Extract the [X, Y] coordinate from the center of the cell holding the provided text.  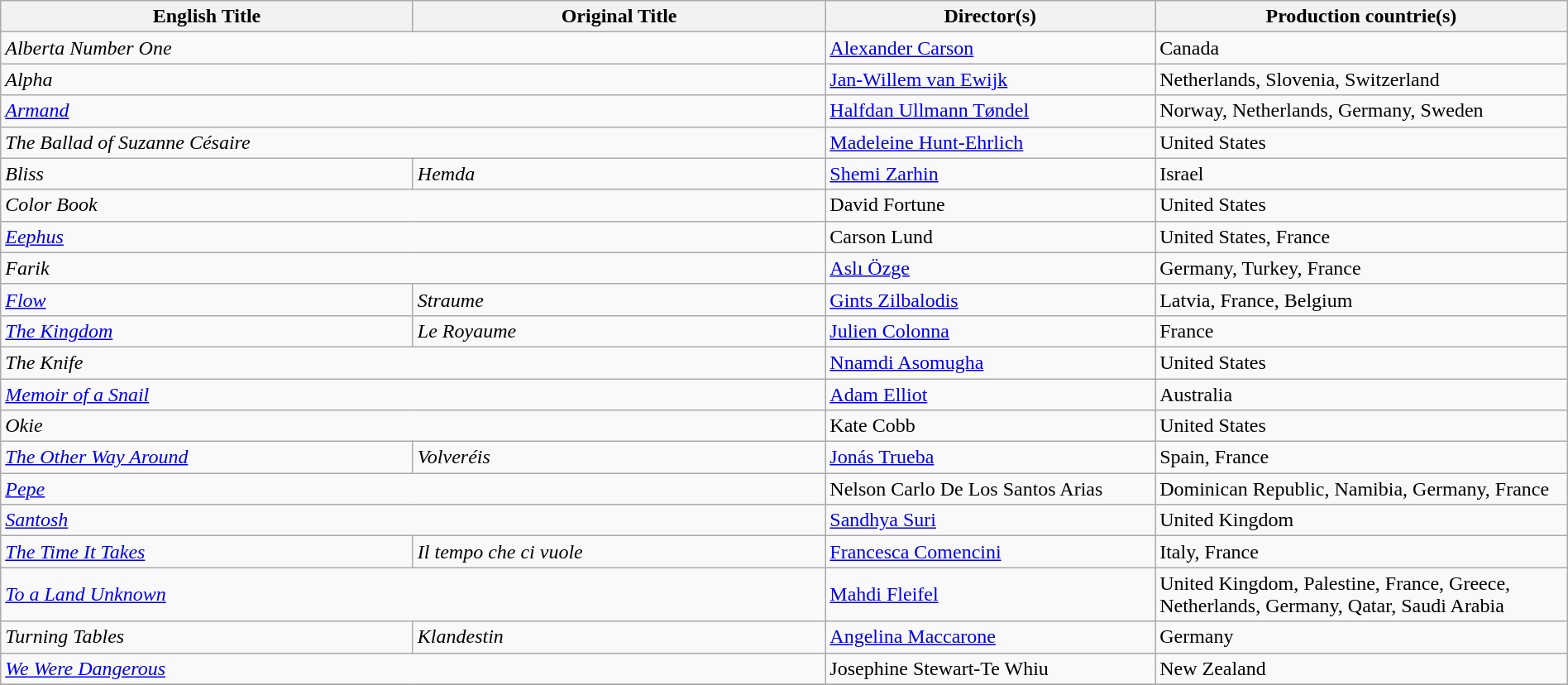
Alpha [414, 79]
David Fortune [991, 205]
Dominican Republic, Namibia, Germany, France [1361, 489]
Aslı Özge [991, 268]
Angelina Maccarone [991, 637]
Il tempo che ci vuole [619, 552]
Germany, Turkey, France [1361, 268]
Shemi Zarhin [991, 174]
Hemda [619, 174]
Halfdan Ullmann Tøndel [991, 111]
Sandhya Suri [991, 520]
Kate Cobb [991, 426]
Canada [1361, 48]
The Kingdom [207, 331]
Director(s) [991, 17]
United States, France [1361, 237]
Alberta Number One [414, 48]
United Kingdom [1361, 520]
Adam Elliot [991, 395]
Klandestin [619, 637]
Jonás Trueba [991, 457]
Carson Lund [991, 237]
The Knife [414, 362]
France [1361, 331]
Farik [414, 268]
English Title [207, 17]
Le Royaume [619, 331]
Flow [207, 299]
The Time It Takes [207, 552]
Germany [1361, 637]
Israel [1361, 174]
Alexander Carson [991, 48]
Color Book [414, 205]
Latvia, France, Belgium [1361, 299]
Jan-Willem van Ewijk [991, 79]
Armand [414, 111]
To a Land Unknown [414, 594]
Madeleine Hunt-Ehrlich [991, 142]
Nelson Carlo De Los Santos Arias [991, 489]
Gints Zilbalodis [991, 299]
Straume [619, 299]
Spain, France [1361, 457]
Original Title [619, 17]
Netherlands, Slovenia, Switzerland [1361, 79]
We Were Dangerous [414, 668]
Francesca Comencini [991, 552]
Australia [1361, 395]
Bliss [207, 174]
Josephine Stewart-Te Whiu [991, 668]
Okie [414, 426]
Nnamdi Asomugha [991, 362]
Italy, France [1361, 552]
The Ballad of Suzanne Césaire [414, 142]
Mahdi Fleifel [991, 594]
The Other Way Around [207, 457]
Production countrie(s) [1361, 17]
Memoir of a Snail [414, 395]
Pepe [414, 489]
Norway, Netherlands, Germany, Sweden [1361, 111]
United Kingdom, Palestine, France, Greece, Netherlands, Germany, Qatar, Saudi Arabia [1361, 594]
Eephus [414, 237]
Turning Tables [207, 637]
Santosh [414, 520]
Volveréis [619, 457]
Julien Colonna [991, 331]
New Zealand [1361, 668]
